Return [X, Y] of the center of cell containing provided text 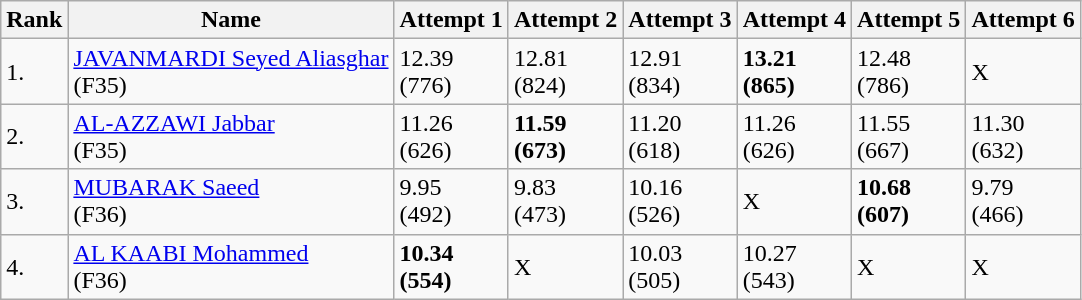
Attempt 2 [565, 20]
10.16(526) [680, 202]
1. [34, 72]
12.91(834) [680, 72]
Rank [34, 20]
3. [34, 202]
10.27(543) [794, 266]
12.39(776) [451, 72]
11.20(618) [680, 136]
Attempt 3 [680, 20]
AL-AZZAWI Jabbar(F35) [231, 136]
Attempt 1 [451, 20]
2. [34, 136]
JAVANMARDI Seyed Aliasghar(F35) [231, 72]
Attempt 4 [794, 20]
9.83(473) [565, 202]
13.21(865) [794, 72]
9.79(466) [1023, 202]
4. [34, 266]
11.59(673) [565, 136]
11.30(632) [1023, 136]
MUBARAK Saeed(F36) [231, 202]
10.34(554) [451, 266]
12.81(824) [565, 72]
AL KAABI Mohammed(F36) [231, 266]
Attempt 5 [909, 20]
10.03(505) [680, 266]
9.95(492) [451, 202]
12.48(786) [909, 72]
11.55(667) [909, 136]
Name [231, 20]
Attempt 6 [1023, 20]
10.68(607) [909, 202]
